Return (x, y) of the center of cell containing provided text 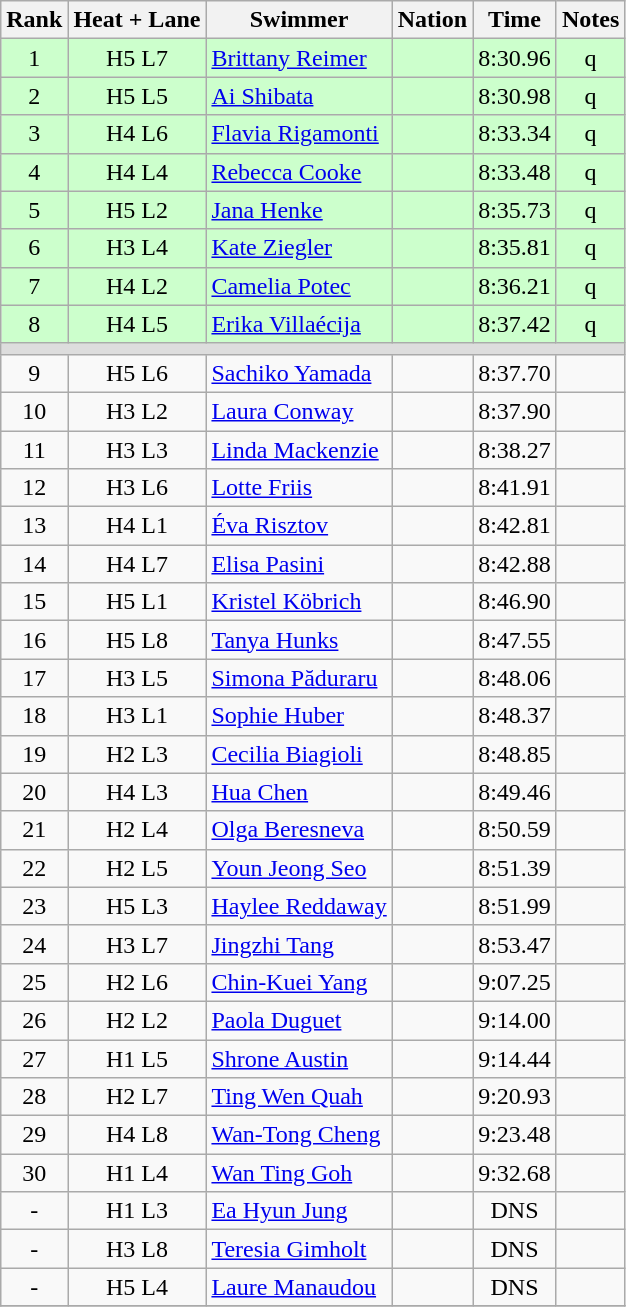
Time (515, 20)
H1 L5 (137, 1059)
12 (34, 488)
Camelia Potec (299, 286)
Wan-Tong Cheng (299, 1135)
H2 L2 (137, 1020)
H5 L5 (137, 96)
24 (34, 944)
8:30.98 (515, 96)
H3 L5 (137, 678)
8:48.37 (515, 716)
8:36.21 (515, 286)
H3 L3 (137, 449)
Nation (432, 20)
Heat + Lane (137, 20)
Ai Shibata (299, 96)
Youn Jeong Seo (299, 868)
9 (34, 373)
Sachiko Yamada (299, 373)
H3 L2 (137, 411)
14 (34, 564)
H1 L3 (137, 1211)
8:30.96 (515, 58)
H4 L7 (137, 564)
H2 L6 (137, 982)
8:49.46 (515, 792)
8:33.48 (515, 172)
8:37.42 (515, 324)
8 (34, 324)
H5 L3 (137, 906)
8:33.34 (515, 134)
Simona Păduraru (299, 678)
8:47.55 (515, 640)
8:51.99 (515, 906)
Swimmer (299, 20)
11 (34, 449)
8:48.06 (515, 678)
13 (34, 526)
30 (34, 1173)
H5 L4 (137, 1287)
25 (34, 982)
Shrone Austin (299, 1059)
Notes (590, 20)
9:20.93 (515, 1097)
8:53.47 (515, 944)
20 (34, 792)
Olga Beresneva (299, 830)
18 (34, 716)
H2 L4 (137, 830)
28 (34, 1097)
8:51.39 (515, 868)
4 (34, 172)
19 (34, 754)
H5 L8 (137, 640)
5 (34, 210)
Laura Conway (299, 411)
Paola Duguet (299, 1020)
8:35.81 (515, 248)
8:46.90 (515, 602)
Kate Ziegler (299, 248)
Lotte Friis (299, 488)
Ting Wen Quah (299, 1097)
H2 L3 (137, 754)
Cecilia Biagioli (299, 754)
Haylee Reddaway (299, 906)
8:42.88 (515, 564)
29 (34, 1135)
26 (34, 1020)
27 (34, 1059)
10 (34, 411)
Rank (34, 20)
H3 L4 (137, 248)
Elisa Pasini (299, 564)
9:14.44 (515, 1059)
Brittany Reimer (299, 58)
Tanya Hunks (299, 640)
H2 L7 (137, 1097)
Éva Risztov (299, 526)
H5 L2 (137, 210)
H5 L1 (137, 602)
H3 L1 (137, 716)
21 (34, 830)
H5 L7 (137, 58)
1 (34, 58)
3 (34, 134)
8:35.73 (515, 210)
H4 L1 (137, 526)
H4 L2 (137, 286)
Kristel Köbrich (299, 602)
H4 L6 (137, 134)
H2 L5 (137, 868)
9:23.48 (515, 1135)
8:38.27 (515, 449)
Sophie Huber (299, 716)
Laure Manaudou (299, 1287)
Rebecca Cooke (299, 172)
Teresia Gimholt (299, 1249)
H3 L6 (137, 488)
9:07.25 (515, 982)
Flavia Rigamonti (299, 134)
Hua Chen (299, 792)
8:50.59 (515, 830)
8:48.85 (515, 754)
23 (34, 906)
H4 L5 (137, 324)
15 (34, 602)
H4 L3 (137, 792)
9:32.68 (515, 1173)
Chin-Kuei Yang (299, 982)
8:37.70 (515, 373)
8:41.91 (515, 488)
H3 L8 (137, 1249)
Jana Henke (299, 210)
22 (34, 868)
H4 L8 (137, 1135)
16 (34, 640)
Jingzhi Tang (299, 944)
H4 L4 (137, 172)
2 (34, 96)
Linda Mackenzie (299, 449)
Erika Villaécija (299, 324)
H5 L6 (137, 373)
Wan Ting Goh (299, 1173)
8:37.90 (515, 411)
H1 L4 (137, 1173)
6 (34, 248)
17 (34, 678)
9:14.00 (515, 1020)
Ea Hyun Jung (299, 1211)
8:42.81 (515, 526)
H3 L7 (137, 944)
7 (34, 286)
